Capture the cell that displays the provided text and extract its (x, y) central coordinate. 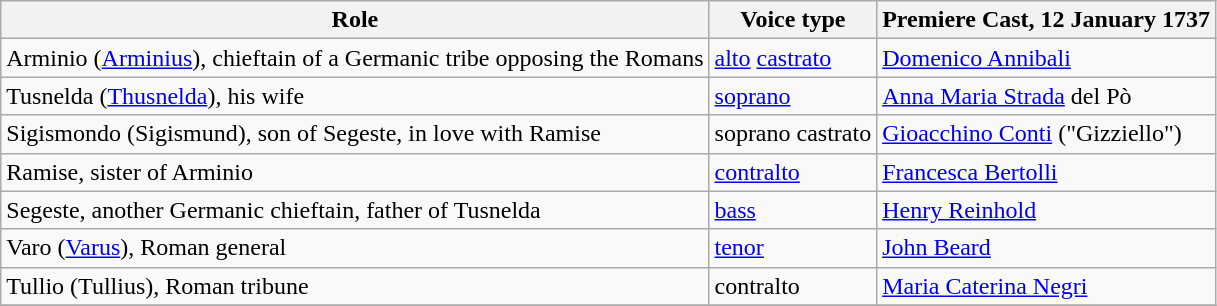
Varo (Varus), Roman general (355, 248)
tenor (793, 248)
Tusnelda (Thusnelda), his wife (355, 96)
alto castrato (793, 58)
Tullio (Tullius), Roman tribune (355, 286)
Maria Caterina Negri (1046, 286)
Voice type (793, 20)
Role (355, 20)
Premiere Cast, 12 January 1737 (1046, 20)
Sigismondo (Sigismund), son of Segeste, in love with Ramise (355, 134)
soprano (793, 96)
Ramise, sister of Arminio (355, 172)
Francesca Bertolli (1046, 172)
Gioacchino Conti ("Gizziello") (1046, 134)
John Beard (1046, 248)
Anna Maria Strada del Pò (1046, 96)
soprano castrato (793, 134)
Segeste, another Germanic chieftain, father of Tusnelda (355, 210)
bass (793, 210)
Henry Reinhold (1046, 210)
Arminio (Arminius), chieftain of a Germanic tribe opposing the Romans (355, 58)
Domenico Annibali (1046, 58)
